Provide the (X, Y) coordinate of the cell's center where the given text is located.  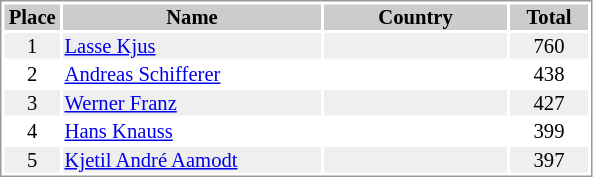
Andreas Schifferer (192, 75)
Hans Knauss (192, 131)
Werner Franz (192, 103)
Name (192, 17)
Lasse Kjus (192, 46)
5 (32, 160)
399 (549, 131)
3 (32, 103)
Kjetil André Aamodt (192, 160)
4 (32, 131)
Place (32, 17)
Country (416, 17)
397 (549, 160)
1 (32, 46)
438 (549, 75)
Total (549, 17)
760 (549, 46)
427 (549, 103)
2 (32, 75)
